Determine the (X, Y) coordinate at the center of the cell enclosing the given text.  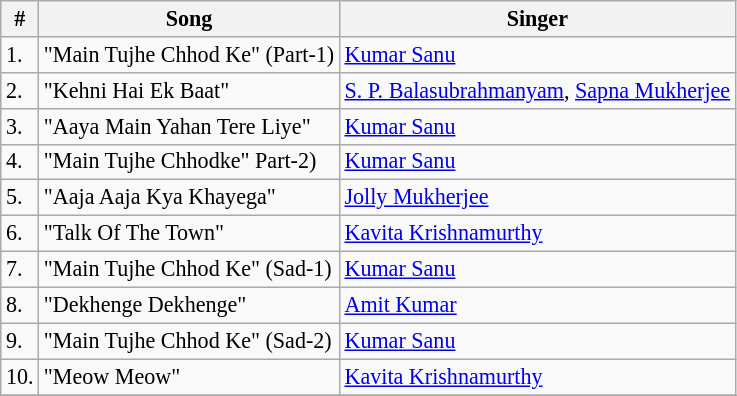
"Main Tujhe Chhod Ke" (Sad-1) (190, 269)
"Main Tujhe Chhod Ke" (Sad-2) (190, 341)
S. P. Balasubrahmanyam, Sapna Mukherjee (537, 90)
2. (20, 90)
Song (190, 18)
Amit Kumar (537, 305)
7. (20, 269)
1. (20, 54)
6. (20, 233)
Singer (537, 18)
4. (20, 162)
10. (20, 377)
5. (20, 198)
3. (20, 126)
"Main Tujhe Chhodke" Part-2) (190, 162)
"Main Tujhe Chhod Ke" (Part-1) (190, 54)
"Aaya Main Yahan Tere Liye" (190, 126)
Jolly Mukherjee (537, 198)
"Dekhenge Dekhenge" (190, 305)
"Talk Of The Town" (190, 233)
"Kehni Hai Ek Baat" (190, 90)
8. (20, 305)
"Meow Meow" (190, 377)
# (20, 18)
"Aaja Aaja Kya Khayega" (190, 198)
9. (20, 341)
